For the text-containing cell, return its midpoint in (X, Y) coordinate format. 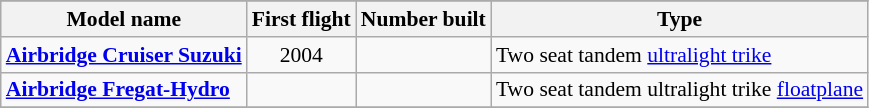
First flight (302, 19)
2004 (302, 55)
Number built (424, 19)
Airbridge Fregat-Hydro (124, 90)
Model name (124, 19)
Airbridge Cruiser Suzuki (124, 55)
Type (680, 19)
Two seat tandem ultralight trike (680, 55)
Two seat tandem ultralight trike floatplane (680, 90)
